Provide the [x, y] coordinate of the cell's center where the given text is located.  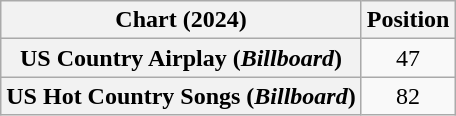
Chart (2024) [181, 20]
Position [408, 20]
47 [408, 58]
US Country Airplay (Billboard) [181, 58]
82 [408, 96]
US Hot Country Songs (Billboard) [181, 96]
